Pinpoint the cell where the given text exists, returning its (X, Y) midpoint coordinate. 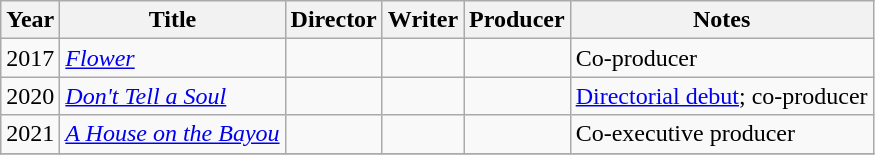
Co-executive producer (722, 134)
Flower (172, 58)
2017 (30, 58)
Don't Tell a Soul (172, 96)
Writer (422, 20)
Title (172, 20)
Director (334, 20)
A House on the Bayou (172, 134)
Co-producer (722, 58)
Producer (518, 20)
Directorial debut; co-producer (722, 96)
2020 (30, 96)
Year (30, 20)
2021 (30, 134)
Notes (722, 20)
